Pinpoint the cell where the given text exists, returning its [X, Y] midpoint coordinate. 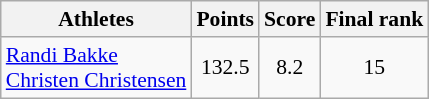
Athletes [96, 19]
8.2 [290, 68]
Randi BakkeChristen Christensen [96, 68]
Score [290, 19]
132.5 [225, 68]
Points [225, 19]
Final rank [374, 19]
15 [374, 68]
